Identify which cell holds the provided text, then report its [x, y] central coordinate. 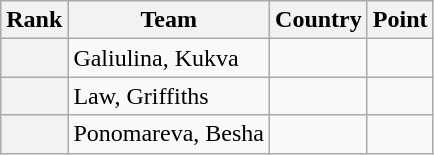
Rank [34, 20]
Ponomareva, Besha [169, 134]
Country [319, 20]
Galiulina, Kukva [169, 58]
Law, Griffiths [169, 96]
Point [400, 20]
Team [169, 20]
